Search for the cell housing the specified text and yield its (x, y) center coordinate. 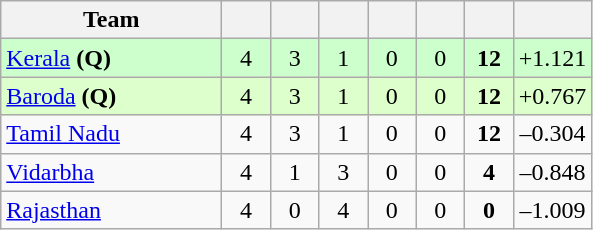
Baroda (Q) (112, 96)
–1.009 (552, 210)
+0.767 (552, 96)
Team (112, 20)
Kerala (Q) (112, 58)
–0.304 (552, 134)
Vidarbha (112, 172)
+1.121 (552, 58)
–0.848 (552, 172)
Tamil Nadu (112, 134)
Rajasthan (112, 210)
